Identify which cell holds the provided text, then report its [x, y] central coordinate. 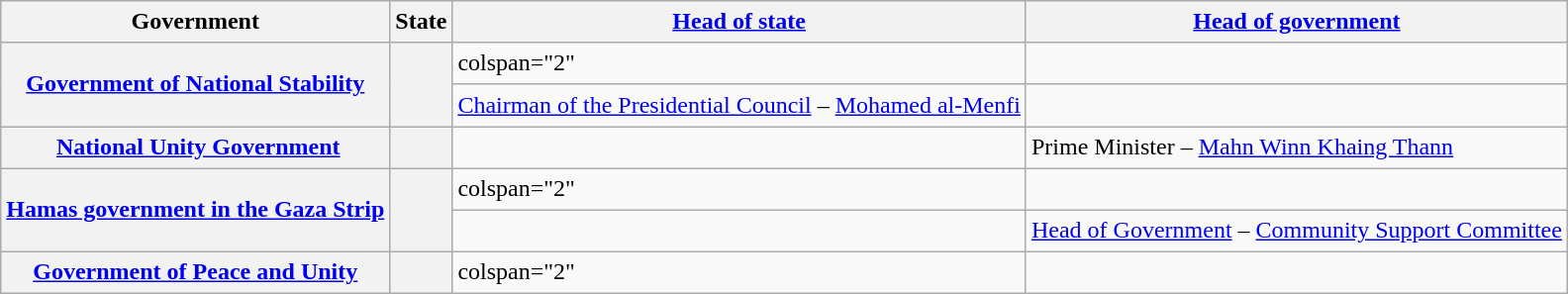
Head of government [1297, 22]
Prime Minister – Mahn Winn Khaing Thann [1297, 147]
State [422, 22]
Government [196, 22]
Hamas government in the Gaza Strip [196, 210]
Government of National Stability [196, 85]
National Unity Government [196, 147]
Government of Peace and Unity [196, 272]
Chairman of the Presidential Council – Mohamed al-Menfi [739, 105]
Head of Government – Community Support Committee [1297, 231]
Head of state [739, 22]
